Provide the [x, y] coordinate of the cell's center where the given text is located.  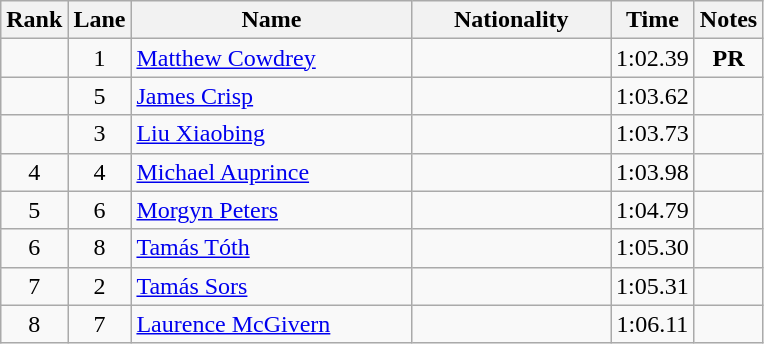
1:03.73 [653, 134]
Time [653, 20]
Laurence McGivern [272, 324]
James Crisp [272, 96]
1:02.39 [653, 58]
3 [100, 134]
Nationality [512, 20]
2 [100, 286]
Lane [100, 20]
Morgyn Peters [272, 210]
1:03.62 [653, 96]
Tamás Sors [272, 286]
Tamás Tóth [272, 248]
Rank [34, 20]
1:03.98 [653, 172]
Matthew Cowdrey [272, 58]
Name [272, 20]
1 [100, 58]
1:05.30 [653, 248]
1:05.31 [653, 286]
Notes [728, 20]
Liu Xiaobing [272, 134]
1:04.79 [653, 210]
Michael Auprince [272, 172]
1:06.11 [653, 324]
PR [728, 58]
